Locate the cell with the specified text and output its [x, y] center coordinate. 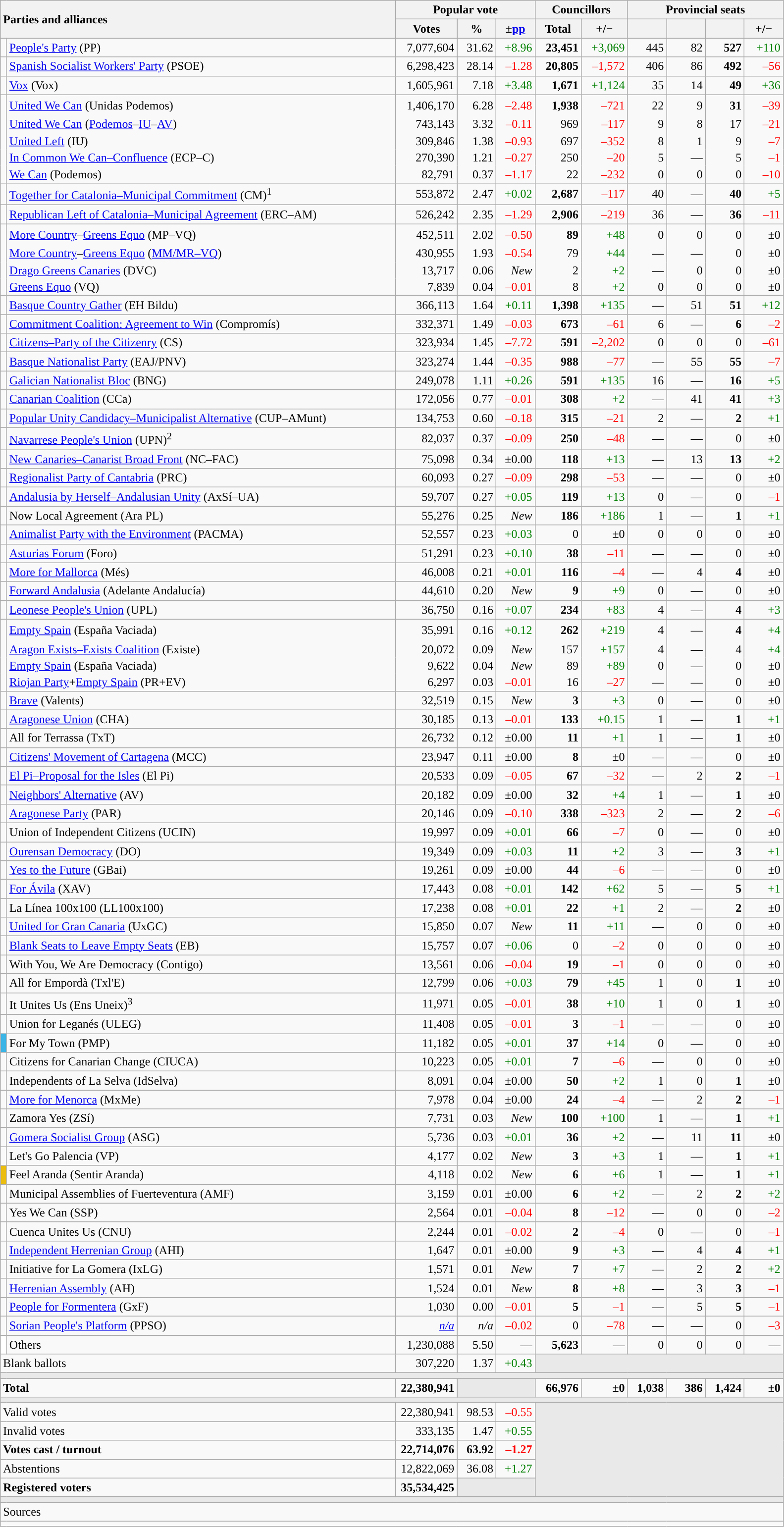
–219 [605, 214]
262 [558, 630]
50 [558, 1081]
24 [558, 1100]
98.53 [476, 1412]
526,242 [426, 214]
309,846 [426, 141]
–53 [605, 478]
El Pi–Proposal for the Isles (El Pi) [201, 776]
La Línea 100x100 (LL100x100) [201, 908]
Votes cast / turnout [198, 1450]
1,398 [558, 305]
30,185 [426, 719]
988 [558, 362]
Citizens' Movement of Cartagena (MCC) [201, 757]
19 [558, 964]
7,077,604 [426, 48]
23,947 [426, 757]
+45 [605, 983]
–0.35 [515, 362]
20,805 [558, 66]
3,159 [426, 1194]
35,991 [426, 630]
+219 [605, 630]
28.14 [476, 66]
157 [558, 649]
+0.43 [515, 1364]
–78 [605, 1326]
Neighbors' Alternative (AV) [201, 794]
1,524 [426, 1288]
–1.17 [515, 174]
Basque Country Gather (EH Bildu) [201, 305]
–20 [605, 158]
20,533 [426, 776]
2.47 [476, 194]
323,934 [426, 343]
14 [686, 85]
234 [558, 610]
More for Menorca (MxMe) [201, 1100]
For Ávila (XAV) [201, 889]
35,534,425 [426, 1487]
2,564 [426, 1212]
12,799 [426, 983]
1.37 [476, 1364]
All for Terrassa (TxT) [201, 738]
1,938 [558, 105]
249,078 [426, 380]
20,182 [426, 794]
+62 [605, 889]
333,135 [426, 1431]
1.49 [476, 324]
0.20 [476, 591]
+110 [764, 48]
Now Local Agreement (Ara PL) [201, 516]
Leonese People's Union (UPL) [201, 610]
Citizens–Party of the Citizenry (CS) [201, 343]
–232 [605, 174]
+12 [764, 305]
Commitment Coalition: Agreement to Win (Compromís) [201, 324]
1.64 [476, 305]
People's Party (PP) [201, 48]
1,230,088 [426, 1345]
1,605,961 [426, 85]
118 [558, 459]
1.93 [476, 254]
–352 [605, 141]
–1.29 [515, 214]
–0.55 [515, 1412]
430,955 [426, 254]
–2.48 [515, 105]
Valid votes [198, 1412]
75,098 [426, 459]
7,839 [426, 287]
19,349 [426, 851]
338 [558, 813]
1,671 [558, 85]
Cuenca Unites Us (CNU) [201, 1231]
445 [647, 48]
With You, We Are Democracy (Contigo) [201, 964]
0.00 [476, 1307]
United We Can (Unidas Podemos) [201, 105]
82 [686, 48]
Andalusia by Herself–Andalusian Unity (AxSí–UA) [201, 497]
Councillors [581, 10]
4,177 [426, 1156]
–48 [605, 439]
+6 [605, 1175]
New Canaries–Canarist Broad Front (NC–FAC) [201, 459]
9,622 [426, 666]
Spanish Socialist Workers' Party (PSOE) [201, 66]
–0.93 [515, 141]
13,561 [426, 964]
–0.11 [515, 124]
19,997 [426, 832]
–323 [605, 813]
All for Empordà (Txl'E) [201, 983]
1.21 [476, 158]
323,274 [426, 362]
134,753 [426, 418]
553,872 [426, 194]
Regionalist Party of Cantabria (PRC) [201, 478]
We Can (Podemos) [201, 174]
+0.11 [515, 305]
492 [725, 66]
315 [558, 418]
697 [558, 141]
Yes to the Future (GBai) [201, 870]
673 [558, 324]
15,850 [426, 927]
Blank Seats to Leave Empty Seats (EB) [201, 946]
366,113 [426, 305]
Blank ballots [198, 1364]
0.11 [476, 757]
11,971 [426, 1003]
11,182 [426, 1043]
527 [725, 48]
+100 [605, 1118]
–2,202 [605, 343]
7.18 [476, 85]
1.38 [476, 141]
2,687 [558, 194]
Popular vote [466, 10]
+0.05 [515, 497]
Aragonese Union (CHA) [201, 719]
2,244 [426, 1231]
–32 [605, 776]
55,276 [426, 516]
Asturias Forum (Foro) [201, 553]
–10 [764, 174]
United We Can (Podemos–IU–AV) [201, 124]
172,056 [426, 399]
63.92 [476, 1450]
46,008 [426, 572]
Union of Independent Citizens (UCIN) [201, 832]
52,557 [426, 534]
Forward Andalusia (Adelante Andalucía) [201, 591]
3.32 [476, 124]
Parties and alliances [198, 19]
% [476, 29]
It Unites Us (Ens Uneix)3 [201, 1003]
Galician Nationalist Bloc (BNG) [201, 380]
119 [558, 497]
+0.15 [605, 719]
Sources [392, 1512]
+9 [605, 591]
37 [558, 1043]
For My Town (PMP) [201, 1043]
Others [201, 1345]
59,707 [426, 497]
15,757 [426, 946]
–0.50 [515, 235]
186 [558, 516]
Animalist Party with the Environment (PACMA) [201, 534]
743,143 [426, 124]
20,072 [426, 649]
20,146 [426, 813]
Feel Aranda (Sentir Aranda) [201, 1175]
+0.10 [515, 553]
–721 [605, 105]
8,091 [426, 1081]
+14 [605, 1043]
1,406,170 [426, 105]
Gomera Socialist Group (ASG) [201, 1137]
298 [558, 478]
60,093 [426, 478]
–27 [605, 683]
0.60 [476, 418]
86 [686, 66]
133 [558, 719]
+0.55 [515, 1431]
+11 [605, 927]
Municipal Assemblies of Fuerteventura (AMF) [201, 1194]
406 [647, 66]
44,610 [426, 591]
1,424 [725, 1388]
11,408 [426, 1024]
Let's Go Palencia (VP) [201, 1156]
±pp [515, 29]
17,443 [426, 889]
2.35 [476, 214]
Union for Leganés (ULEG) [201, 1024]
22,714,076 [426, 1450]
1,571 [426, 1269]
969 [558, 124]
36.08 [476, 1469]
+36 [764, 85]
1.11 [476, 380]
82,037 [426, 439]
+186 [605, 516]
United for Gran Canaria (UxGC) [201, 927]
308 [558, 399]
+3.48 [515, 85]
+8.96 [515, 48]
Independent Herrenian Group (AHI) [201, 1250]
+1,124 [605, 85]
0.21 [476, 572]
+44 [605, 254]
82,791 [426, 174]
–0.10 [515, 813]
1,038 [647, 1388]
51,291 [426, 553]
–0.27 [515, 158]
People for Formentera (GxF) [201, 1307]
17 [725, 124]
17,238 [426, 908]
0.34 [476, 459]
4,118 [426, 1175]
Vox (Vox) [201, 85]
13,717 [426, 270]
+157 [605, 649]
19,261 [426, 870]
5,736 [426, 1137]
+0.26 [515, 380]
6.28 [476, 105]
66,976 [558, 1388]
1,647 [426, 1250]
23,451 [558, 48]
More for Mallorca (Més) [201, 572]
44 [558, 870]
Sorian People's Platform (PPSO) [201, 1326]
0.25 [476, 516]
5.50 [476, 1345]
Votes [426, 29]
0.77 [476, 399]
Citizens for Canarian Change (CIUCA) [201, 1062]
+83 [605, 610]
31 [725, 105]
United Left (IU) [201, 141]
116 [558, 572]
Initiative for La Gomera (IxLG) [201, 1269]
36,750 [426, 610]
–77 [605, 362]
Together for Catalonia–Municipal Commitment (CM)1 [201, 194]
Drago Greens Canaries (DVC) [201, 270]
1.44 [476, 362]
+0.07 [515, 610]
32,519 [426, 700]
More Country–Greens Equo (MM/MR–VQ) [201, 254]
26,732 [426, 738]
0.15 [476, 700]
1,030 [426, 1307]
386 [686, 1388]
–7.72 [515, 343]
–56 [764, 66]
Registered voters [198, 1487]
–0.54 [515, 254]
In Common We Can–Confluence (ECP–C) [201, 158]
+8 [605, 1288]
Popular Unity Candidacy–Municipalist Alternative (CUP–AMunt) [201, 418]
142 [558, 889]
+7 [605, 1269]
Yes We Can (SSP) [201, 1212]
–1,572 [605, 66]
Canarian Coalition (CCa) [201, 399]
+89 [605, 666]
–3 [764, 1326]
6,298,423 [426, 66]
32 [558, 794]
35 [647, 85]
0.13 [476, 719]
7,978 [426, 1100]
Navarrese People's Union (UPN)2 [201, 439]
6,297 [426, 683]
–39 [764, 105]
0.12 [476, 738]
Greens Equo (VQ) [201, 287]
Zamora Yes (ZSí) [201, 1118]
Aragonese Party (PAR) [201, 813]
Brave (Valents) [201, 700]
1.45 [476, 343]
31.62 [476, 48]
–0.18 [515, 418]
10,223 [426, 1062]
307,220 [426, 1364]
100 [558, 1118]
+3,069 [605, 48]
–12 [605, 1212]
Ourensan Democracy (DO) [201, 851]
+10 [605, 1003]
–0.05 [515, 776]
2,906 [558, 214]
66 [558, 832]
5,623 [558, 1345]
Herrenian Assembly (AH) [201, 1288]
–0.03 [515, 324]
Independents of La Selva (IdSelva) [201, 1081]
+0.06 [515, 946]
12,822,069 [426, 1469]
332,371 [426, 324]
452,511 [426, 235]
1.47 [476, 1431]
67 [558, 776]
+48 [605, 235]
7,731 [426, 1118]
+1.27 [515, 1469]
Aragon Exists–Exists Coalition (Existe) [201, 649]
Basque Nationalist Party (EAJ/PNV) [201, 362]
49 [725, 85]
+0.02 [515, 194]
270,390 [426, 158]
2.02 [476, 235]
–1.28 [515, 66]
Republican Left of Catalonia–Municipal Agreement (ERC–AM) [201, 214]
+0.12 [515, 630]
–1.27 [515, 1450]
Invalid votes [198, 1431]
Abstentions [198, 1469]
Riojan Party+Empty Spain (PR+EV) [201, 683]
More Country–Greens Equo (MP–VQ) [201, 235]
Provincial seats [705, 10]
